Locate the cell with the specified text and output its (X, Y) center coordinate. 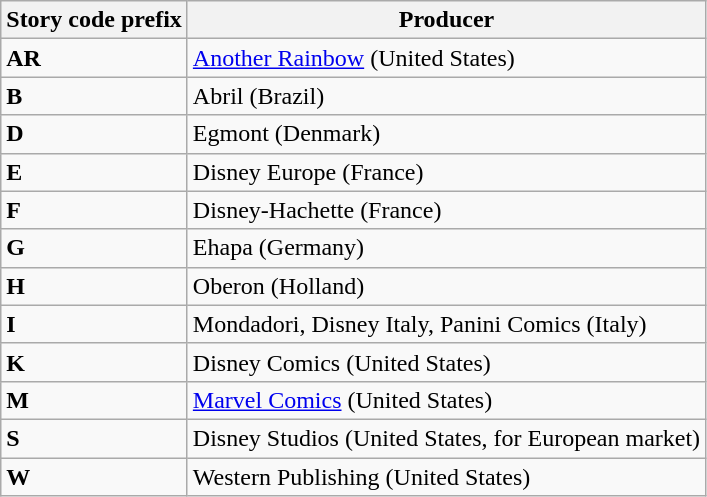
K (94, 362)
Story code prefix (94, 20)
Disney-Hachette (France) (446, 210)
Western Publishing (United States) (446, 477)
F (94, 210)
Oberon (Holland) (446, 286)
Abril (Brazil) (446, 96)
D (94, 134)
Ehapa (Germany) (446, 248)
W (94, 477)
AR (94, 58)
Disney Europe (France) (446, 172)
S (94, 438)
Mondadori, Disney Italy, Panini Comics (Italy) (446, 324)
I (94, 324)
Producer (446, 20)
Disney Comics (United States) (446, 362)
G (94, 248)
Marvel Comics (United States) (446, 400)
H (94, 286)
Disney Studios (United States, for European market) (446, 438)
Egmont (Denmark) (446, 134)
Another Rainbow (United States) (446, 58)
E (94, 172)
M (94, 400)
B (94, 96)
